Output the [X, Y] coordinate of the center of the cell containing the given text.  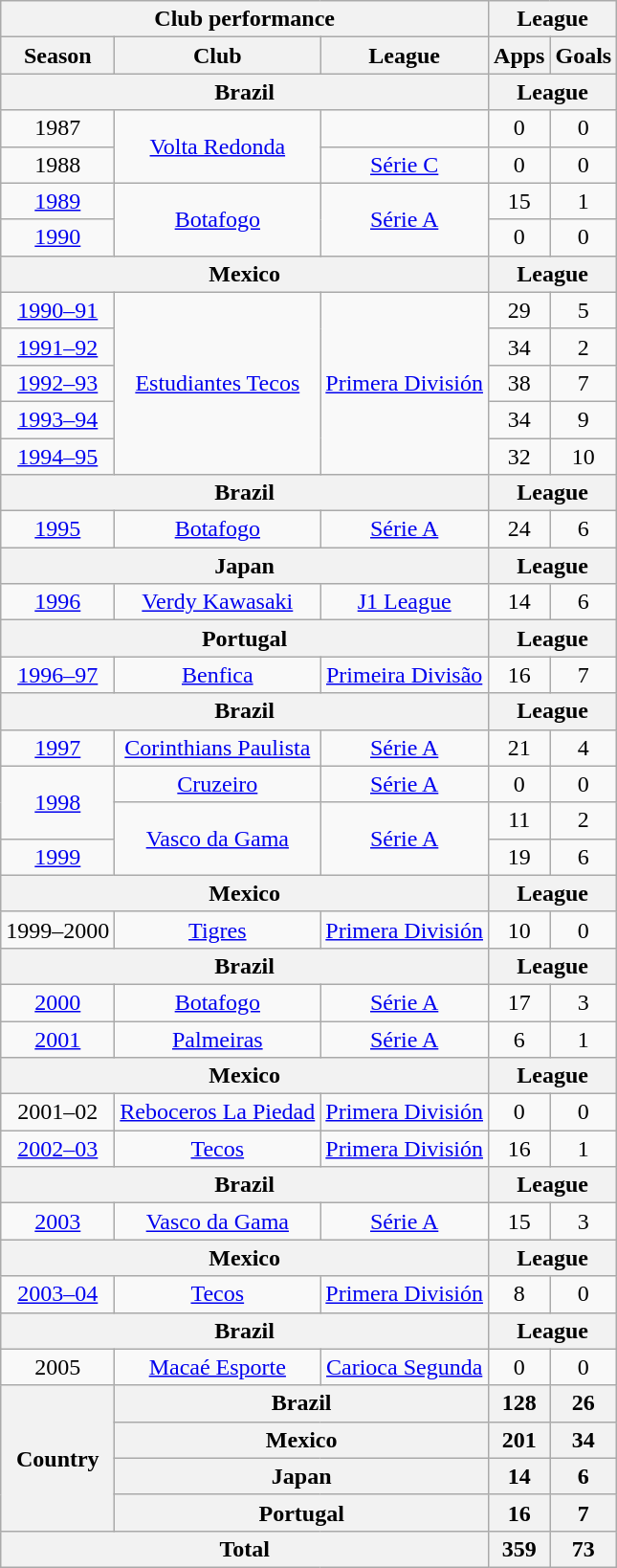
1993–94 [57, 419]
Corinthians Paulista [218, 748]
1996 [57, 602]
32 [519, 457]
Reboceros La Piedad [218, 1112]
Volta Redonda [218, 146]
1999–2000 [57, 930]
Season [57, 56]
1998 [57, 802]
26 [584, 1403]
2001–02 [57, 1112]
1990 [57, 237]
128 [519, 1403]
2002–03 [57, 1149]
1992–93 [57, 383]
2001 [57, 1039]
Primeira Divisão [405, 675]
Série C [405, 165]
21 [519, 748]
2005 [57, 1367]
1987 [57, 128]
Tigres [218, 930]
2000 [57, 1002]
Country [57, 1458]
J1 League [405, 602]
5 [584, 310]
1997 [57, 748]
1988 [57, 165]
Goals [584, 56]
Apps [519, 56]
Total [245, 1549]
Carioca Segunda [405, 1367]
1991–92 [57, 347]
2003–04 [57, 1294]
11 [519, 820]
Cruzeiro [218, 784]
19 [519, 857]
73 [584, 1549]
17 [519, 1002]
29 [519, 310]
4 [584, 748]
Estudiantes Tecos [218, 383]
9 [584, 419]
1995 [57, 529]
Verdy Kawasaki [218, 602]
24 [519, 529]
201 [519, 1440]
1989 [57, 201]
1994–95 [57, 457]
2003 [57, 1221]
8 [519, 1294]
Palmeiras [218, 1039]
1999 [57, 857]
359 [519, 1549]
38 [519, 383]
Benfica [218, 675]
Macaé Esporte [218, 1367]
1996–97 [57, 675]
Club performance [245, 19]
1990–91 [57, 310]
Club [218, 56]
